Return (X, Y) of the center of cell containing provided text 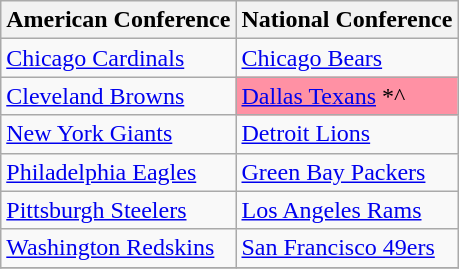
Dallas Texans *^ (347, 96)
Green Bay Packers (347, 172)
Pittsburgh Steelers (118, 210)
Cleveland Browns (118, 96)
Philadelphia Eagles (118, 172)
New York Giants (118, 134)
Detroit Lions (347, 134)
San Francisco 49ers (347, 248)
Chicago Cardinals (118, 58)
Washington Redskins (118, 248)
National Conference (347, 20)
Los Angeles Rams (347, 210)
American Conference (118, 20)
Chicago Bears (347, 58)
